Scan for the cell matching the given text and deliver its [X, Y] coordinate at center. 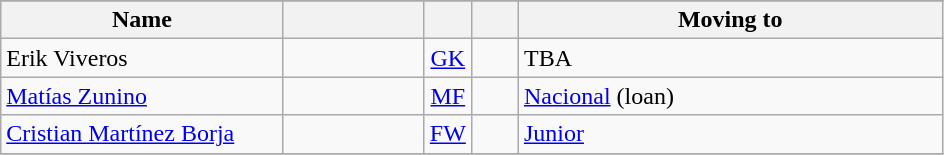
Junior [730, 134]
Cristian Martínez Borja [142, 134]
FW [448, 134]
Moving to [730, 20]
Erik Viveros [142, 58]
MF [448, 96]
Nacional (loan) [730, 96]
Matías Zunino [142, 96]
TBA [730, 58]
GK [448, 58]
Name [142, 20]
